Scan for the cell matching the given text and deliver its [x, y] coordinate at center. 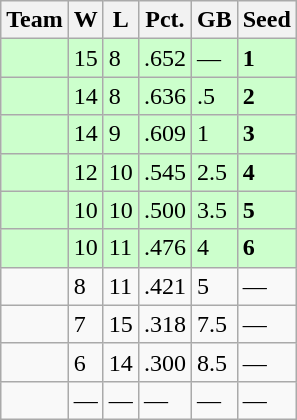
.500 [164, 210]
.636 [164, 96]
.652 [164, 58]
L [120, 20]
GB [214, 20]
.318 [164, 324]
.5 [214, 96]
7 [86, 324]
12 [86, 172]
.300 [164, 362]
Team [35, 20]
.545 [164, 172]
Seed [266, 20]
W [86, 20]
.421 [164, 286]
3.5 [214, 210]
2.5 [214, 172]
7.5 [214, 324]
2 [266, 96]
Pct. [164, 20]
.476 [164, 248]
.609 [164, 134]
3 [266, 134]
8.5 [214, 362]
9 [120, 134]
